Find where the given text appears and provide that cell's center as (X, Y) coordinate. 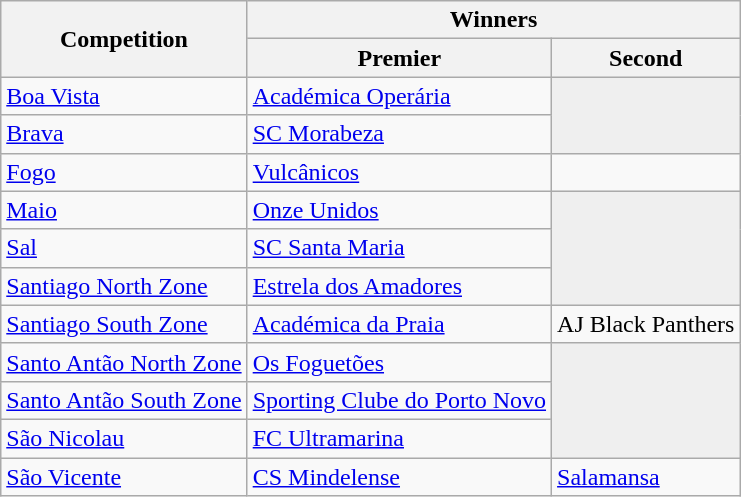
Santo Antão North Zone (124, 362)
Onze Unidos (399, 210)
Brava (124, 134)
Os Foguetões (399, 362)
Vulcânicos (399, 172)
Académica da Praia (399, 324)
CS Mindelense (399, 477)
AJ Black Panthers (646, 324)
SC Morabeza (399, 134)
Second (646, 58)
Premier (399, 58)
Académica Operária (399, 96)
São Nicolau (124, 438)
Maio (124, 210)
Boa Vista (124, 96)
FC Ultramarina (399, 438)
Estrela dos Amadores (399, 286)
SC Santa Maria (399, 248)
Santo Antão South Zone (124, 400)
Sal (124, 248)
Santiago South Zone (124, 324)
São Vicente (124, 477)
Santiago North Zone (124, 286)
Winners (494, 20)
Sporting Clube do Porto Novo (399, 400)
Fogo (124, 172)
Competition (124, 39)
Salamansa (646, 477)
